Output the [X, Y] coordinate of the center of the cell containing the given text.  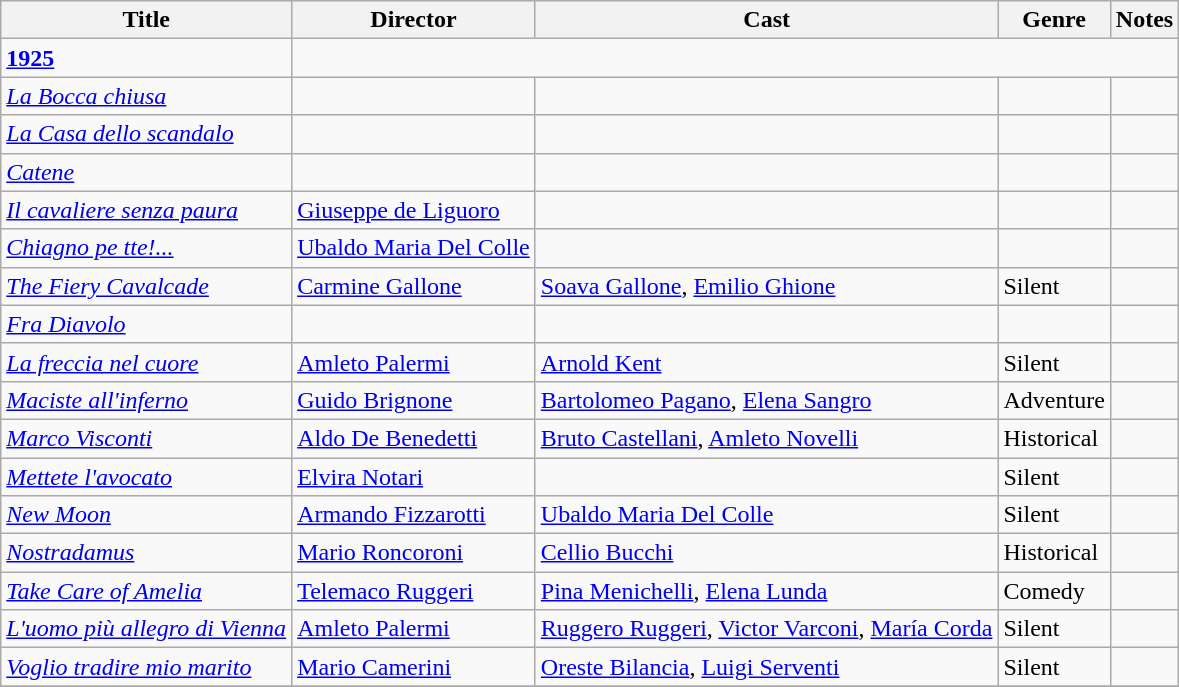
Cellio Bucchi [766, 553]
L'uomo più allegro di Vienna [146, 629]
Elvira Notari [414, 477]
Pina Menichelli, Elena Lunda [766, 591]
Armando Fizzarotti [414, 515]
Genre [1054, 20]
Guido Brignone [414, 400]
La Bocca chiusa [146, 96]
The Fiery Cavalcade [146, 286]
Chiagno pe tte!... [146, 248]
Oreste Bilancia, Luigi Serventi [766, 667]
La freccia nel cuore [146, 362]
New Moon [146, 515]
Telemaco Ruggeri [414, 591]
Bartolomeo Pagano, Elena Sangro [766, 400]
Arnold Kent [766, 362]
Adventure [1054, 400]
La Casa dello scandalo [146, 134]
Nostradamus [146, 553]
Aldo De Benedetti [414, 438]
Carmine Gallone [414, 286]
Maciste all'inferno [146, 400]
Take Care of Amelia [146, 591]
Fra Diavolo [146, 324]
Comedy [1054, 591]
Catene [146, 172]
Ruggero Ruggeri, Victor Varconi, María Corda [766, 629]
Voglio tradire mio marito [146, 667]
Soava Gallone, Emilio Ghione [766, 286]
Il cavaliere senza paura [146, 210]
Title [146, 20]
Bruto Castellani, Amleto Novelli [766, 438]
Notes [1144, 20]
Mettete l'avocato [146, 477]
Giuseppe de Liguoro [414, 210]
Director [414, 20]
Cast [766, 20]
Marco Visconti [146, 438]
Mario Roncoroni [414, 553]
1925 [146, 58]
Mario Camerini [414, 667]
